Identify which cell holds the provided text, then report its (X, Y) central coordinate. 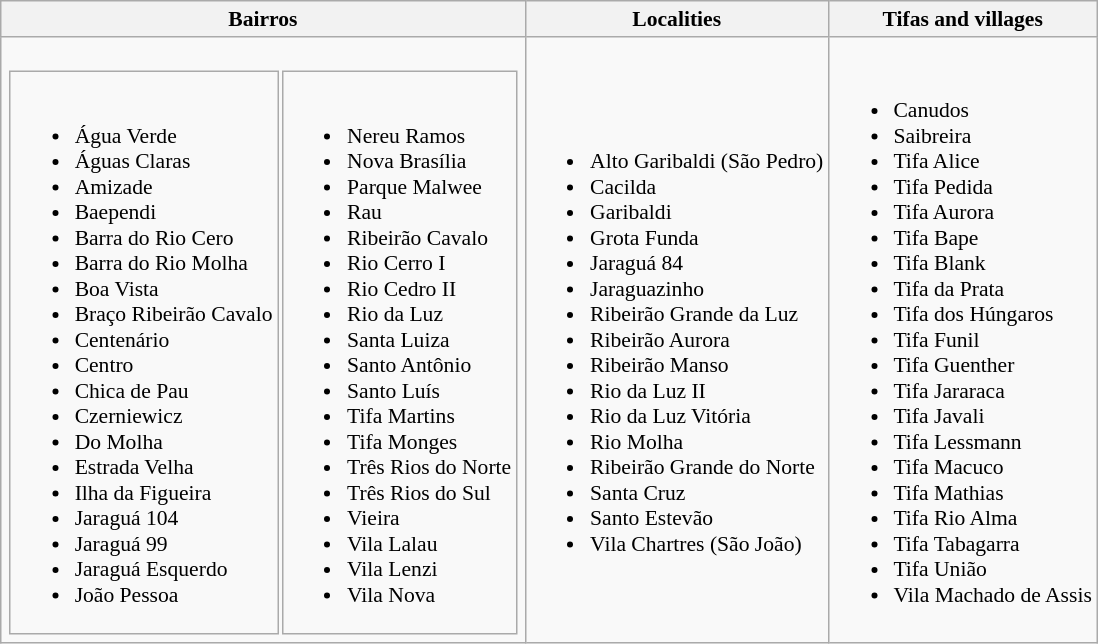
Tifas and villages (962, 19)
Bairros (263, 19)
Localities (676, 19)
